Provide the [X, Y] coordinate of the cell's center where the given text is located.  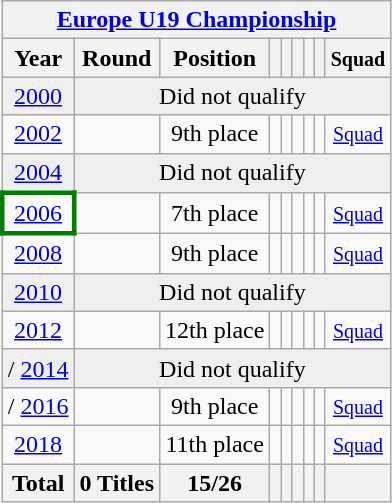
Total [38, 483]
12th place [215, 330]
2018 [38, 444]
0 Titles [117, 483]
2006 [38, 214]
/ 2014 [38, 368]
Round [117, 58]
15/26 [215, 483]
Position [215, 58]
2008 [38, 254]
Europe U19 Championship [196, 20]
2012 [38, 330]
Year [38, 58]
2010 [38, 292]
/ 2016 [38, 406]
7th place [215, 214]
2002 [38, 134]
2000 [38, 96]
11th place [215, 444]
2004 [38, 173]
